For the text-containing cell, return its midpoint in (X, Y) coordinate format. 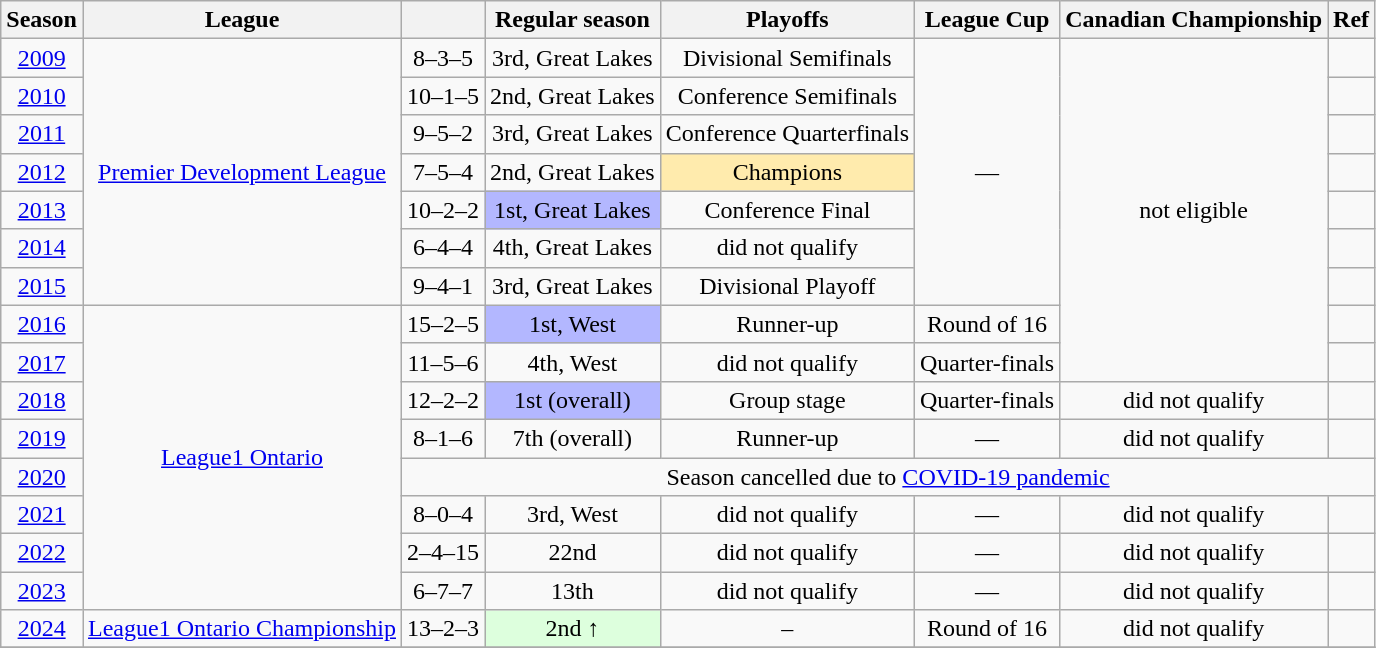
Playoffs (787, 20)
13–2–3 (444, 629)
– (787, 629)
7–5–4 (444, 172)
League Cup (988, 20)
22nd (573, 553)
2024 (42, 629)
8–1–6 (444, 438)
not eligible (1194, 210)
9–4–1 (444, 286)
10–2–2 (444, 210)
Regular season (573, 20)
6–7–7 (444, 591)
Conference Quarterfinals (787, 134)
2023 (42, 591)
Divisional Playoff (787, 286)
Premier Development League (242, 172)
Conference Semifinals (787, 96)
6–4–4 (444, 248)
1st (overall) (573, 400)
2016 (42, 324)
8–0–4 (444, 515)
2015 (42, 286)
2019 (42, 438)
2022 (42, 553)
2020 (42, 477)
Ref (1352, 20)
8–3–5 (444, 58)
2011 (42, 134)
7th (overall) (573, 438)
2018 (42, 400)
9–5–2 (444, 134)
League1 Ontario (242, 457)
2010 (42, 96)
Season (42, 20)
10–1–5 (444, 96)
League1 Ontario Championship (242, 629)
4th, Great Lakes (573, 248)
League (242, 20)
2–4–15 (444, 553)
Group stage (787, 400)
Divisional Semifinals (787, 58)
11–5–6 (444, 362)
1st, West (573, 324)
4th, West (573, 362)
2021 (42, 515)
12–2–2 (444, 400)
2017 (42, 362)
Conference Final (787, 210)
Canadian Championship (1194, 20)
Season cancelled due to COVID-19 pandemic (888, 477)
1st, Great Lakes (573, 210)
15–2–5 (444, 324)
3rd, West (573, 515)
2012 (42, 172)
2009 (42, 58)
Champions (787, 172)
13th (573, 591)
2014 (42, 248)
2013 (42, 210)
2nd ↑ (573, 629)
